Identify which cell holds the provided text, then report its [X, Y] central coordinate. 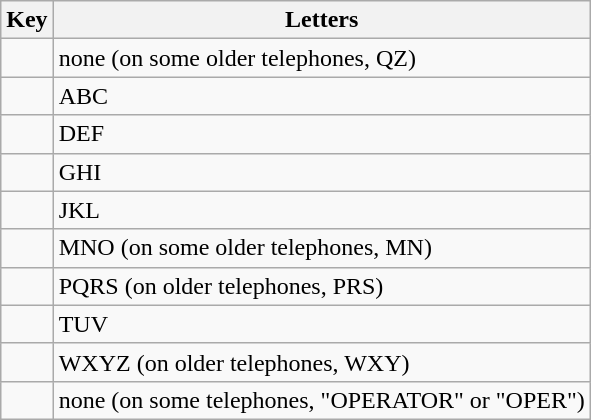
PQRS (on older telephones, PRS) [322, 286]
GHI [322, 172]
JKL [322, 210]
DEF [322, 134]
ABC [322, 96]
Letters [322, 20]
Key [27, 20]
MNO (on some older telephones, MN) [322, 248]
none (on some older telephones, QZ) [322, 58]
TUV [322, 324]
WXYZ (on older telephones, WXY) [322, 362]
none (on some telephones, "OPERATOR" or "OPER") [322, 400]
